Determine the [X, Y] coordinate at the center of the cell enclosing the given text.  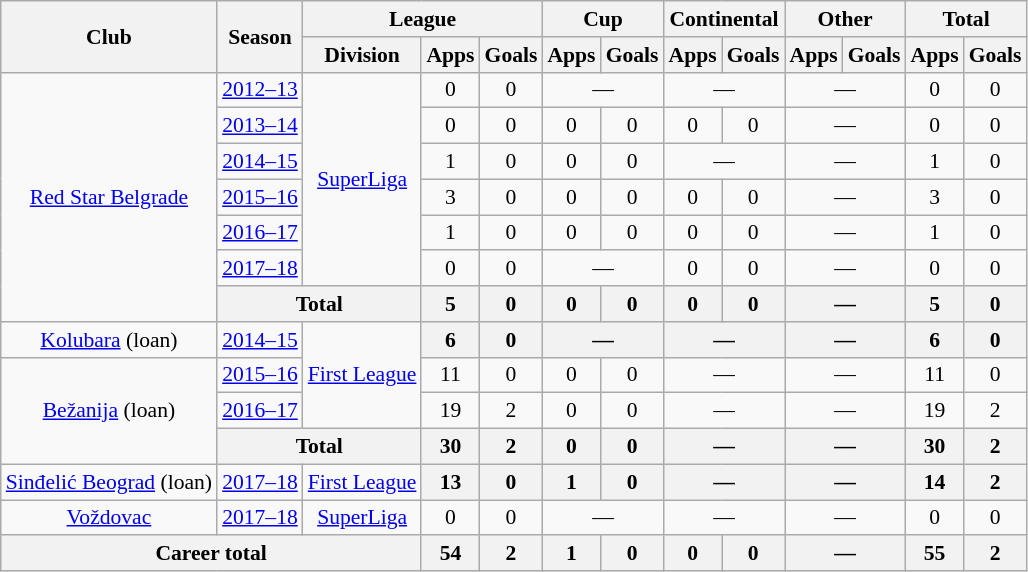
Division [362, 55]
54 [450, 554]
2012–13 [260, 90]
Cup [602, 19]
Red Star Belgrade [109, 196]
League [423, 19]
Club [109, 36]
Continental [724, 19]
2013–14 [260, 126]
14 [935, 482]
Kolubara (loan) [109, 340]
Career total [212, 554]
Other [846, 19]
13 [450, 482]
55 [935, 554]
Season [260, 36]
Sinđelić Beograd (loan) [109, 482]
Bežanija (loan) [109, 410]
Voždovac [109, 518]
